Return (X, Y) of the center of cell containing provided text 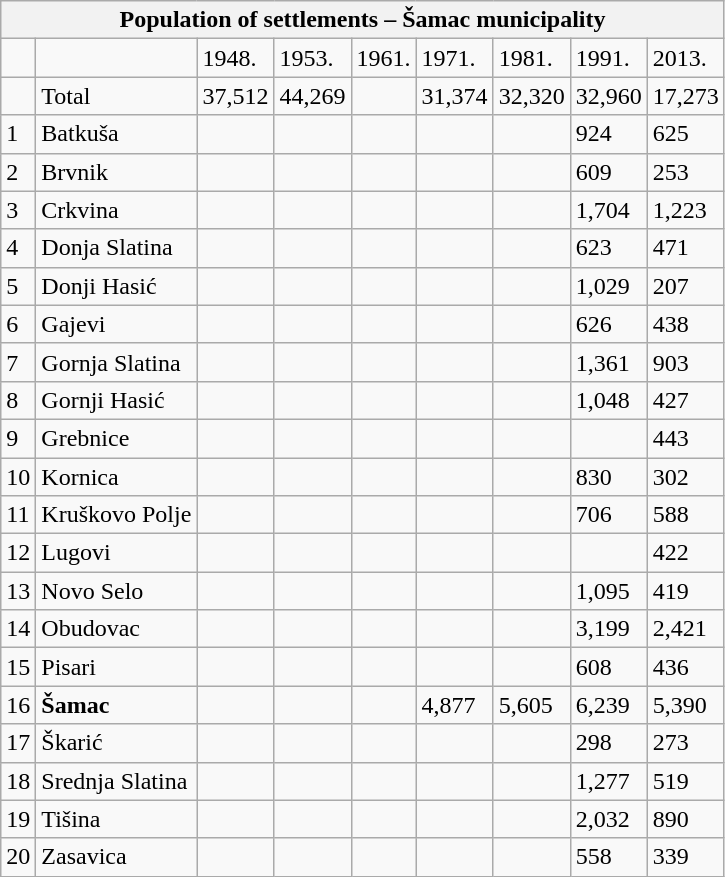
Kruškovo Polje (116, 515)
Pisari (116, 667)
1,704 (608, 210)
1953. (312, 58)
44,269 (312, 96)
18 (18, 781)
558 (608, 857)
339 (686, 857)
419 (686, 591)
626 (608, 324)
436 (686, 667)
Population of settlements – Šamac municipality (363, 20)
32,960 (608, 96)
9 (18, 438)
2 (18, 172)
8 (18, 400)
830 (608, 477)
1991. (608, 58)
12 (18, 553)
17,273 (686, 96)
1948. (236, 58)
11 (18, 515)
1,029 (608, 286)
298 (608, 743)
924 (608, 134)
Gajevi (116, 324)
Donji Hasić (116, 286)
37,512 (236, 96)
Grebnice (116, 438)
Zasavica (116, 857)
207 (686, 286)
2,032 (608, 819)
1,361 (608, 362)
6,239 (608, 705)
Obudovac (116, 629)
609 (608, 172)
4 (18, 248)
Tišina (116, 819)
422 (686, 553)
13 (18, 591)
Donja Slatina (116, 248)
471 (686, 248)
5,390 (686, 705)
623 (608, 248)
519 (686, 781)
3,199 (608, 629)
31,374 (454, 96)
1971. (454, 58)
Škarić (116, 743)
15 (18, 667)
6 (18, 324)
890 (686, 819)
427 (686, 400)
Total (116, 96)
2013. (686, 58)
Novo Selo (116, 591)
Gornja Slatina (116, 362)
273 (686, 743)
19 (18, 819)
Šamac (116, 705)
608 (608, 667)
32,320 (532, 96)
1,095 (608, 591)
14 (18, 629)
706 (608, 515)
20 (18, 857)
Crkvina (116, 210)
16 (18, 705)
Brvnik (116, 172)
5 (18, 286)
443 (686, 438)
1,223 (686, 210)
4,877 (454, 705)
10 (18, 477)
Kornica (116, 477)
2,421 (686, 629)
1,048 (608, 400)
253 (686, 172)
1961. (384, 58)
438 (686, 324)
625 (686, 134)
5,605 (532, 705)
Batkuša (116, 134)
903 (686, 362)
Gornji Hasić (116, 400)
588 (686, 515)
Srednja Slatina (116, 781)
1,277 (608, 781)
1 (18, 134)
Lugovi (116, 553)
302 (686, 477)
17 (18, 743)
3 (18, 210)
7 (18, 362)
1981. (532, 58)
